Search for the cell housing the specified text and yield its (X, Y) center coordinate. 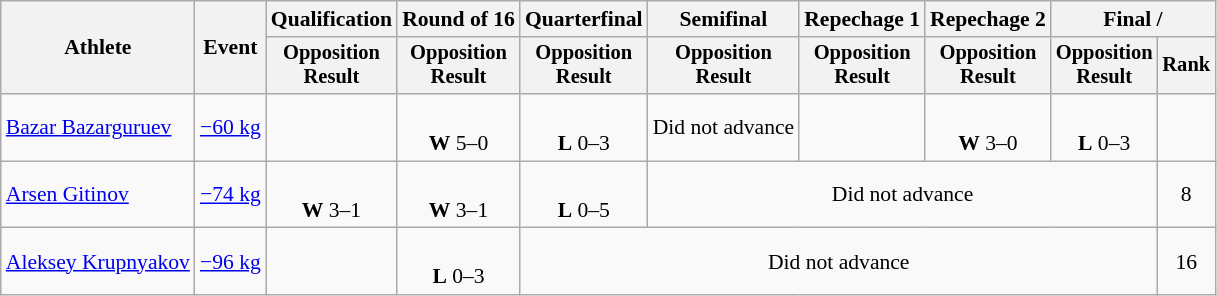
−96 kg (230, 262)
W 3–0 (988, 128)
Athlete (98, 48)
Semifinal (724, 19)
Round of 16 (458, 19)
−60 kg (230, 128)
Rank (1186, 66)
−74 kg (230, 194)
W 5–0 (458, 128)
Repechage 1 (862, 19)
L 0–5 (584, 194)
Repechage 2 (988, 19)
8 (1186, 194)
Qualification (332, 19)
16 (1186, 262)
Aleksey Krupnyakov (98, 262)
Arsen Gitinov (98, 194)
Event (230, 48)
Bazar Bazarguruev (98, 128)
Final / (1133, 19)
Quarterfinal (584, 19)
